Output the [X, Y] coordinate of the center of the cell containing the given text.  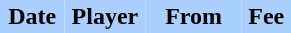
Date [32, 16]
From [194, 16]
Fee [266, 16]
Player [106, 16]
